From the cell containing the given text, extract its center point as [x, y] coordinate. 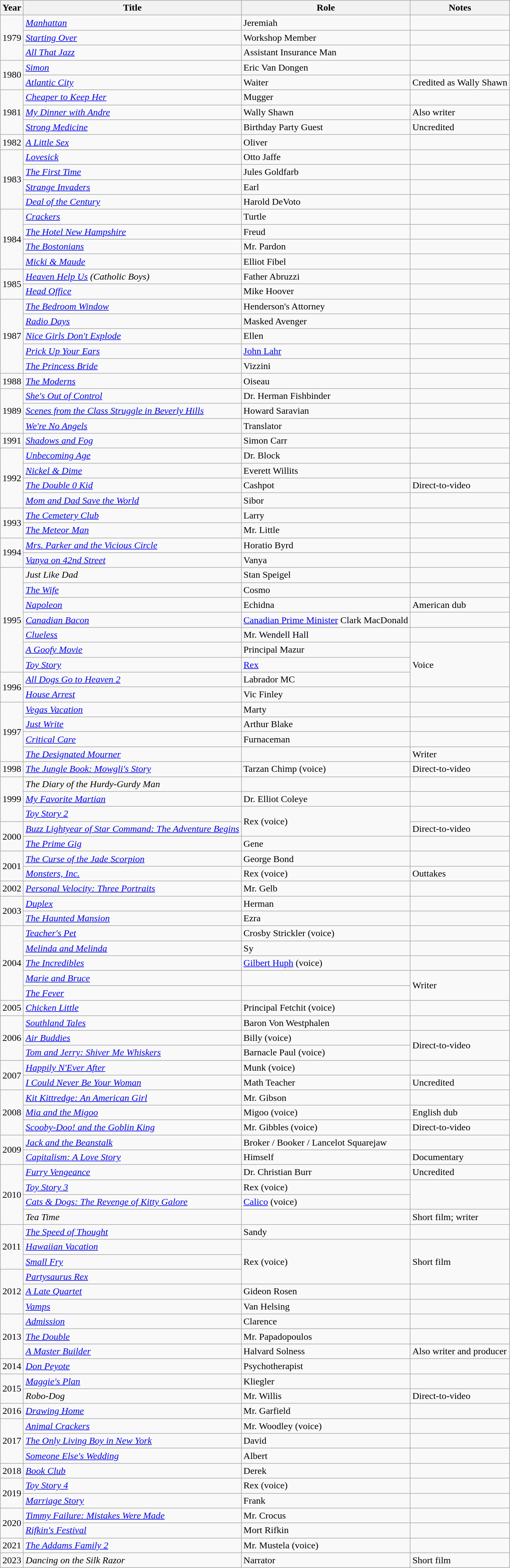
Critical Care [132, 739]
Cheaper to Keep Her [132, 97]
Sandy [326, 1232]
Marie and Bruce [132, 978]
The Meteor Man [132, 530]
Dr. Elliot Coleye [326, 799]
2008 [12, 1112]
Arthur Blake [326, 724]
Micki & Maude [132, 262]
Timmy Failure: Mistakes Were Made [132, 1515]
1981 [12, 112]
The Double 0 Kid [132, 486]
George Bond [326, 859]
Atlantic City [132, 82]
John Lahr [326, 351]
Principal Mazur [326, 649]
1998 [12, 769]
Mike Hoover [326, 291]
Turtle [326, 217]
Rex [326, 665]
Gilbert Huph (voice) [326, 963]
1985 [12, 284]
Clarence [326, 1321]
We're No Angels [132, 426]
Mr. Pardon [326, 247]
Book Club [132, 1471]
Animal Crackers [132, 1426]
Crackers [132, 217]
Toy Story [132, 665]
2007 [12, 1075]
2004 [12, 963]
Hawaiian Vacation [132, 1247]
Albert [326, 1456]
Scenes from the Class Struggle in Beverly Hills [132, 411]
The Jungle Book: Mowgli's Story [132, 769]
Head Office [132, 291]
Oliver [326, 142]
Dr. Herman Fishbinder [326, 396]
Gene [326, 844]
A Master Builder [132, 1351]
2009 [12, 1150]
Furry Vengeance [132, 1172]
Mr. Papadopoulos [326, 1336]
Tom and Jerry: Shiver Me Whiskers [132, 1053]
Clueless [132, 635]
Also writer [459, 112]
Jack and the Beanstalk [132, 1142]
Dr. Christian Burr [326, 1172]
Dr. Block [326, 456]
Also writer and producer [459, 1351]
Henderson's Attorney [326, 306]
1995 [12, 620]
Baron Von Westphalen [326, 1023]
Just Write [132, 724]
Himself [326, 1157]
Scooby-Doo! and the Goblin King [132, 1127]
2001 [12, 866]
The Wife [132, 590]
The Cemetery Club [132, 515]
Documentary [459, 1157]
Voice [459, 664]
Mr. Gibson [326, 1097]
Kit Kittredge: An American Girl [132, 1097]
Chicken Little [132, 1008]
All Dogs Go to Heaven 2 [132, 680]
2012 [12, 1292]
Harold DeVoto [326, 202]
2017 [12, 1441]
Birthday Party Guest [326, 127]
Credited as Wally Shawn [459, 82]
Gideon Rosen [326, 1292]
1979 [12, 38]
Heaven Help Us (Catholic Boys) [132, 276]
2023 [12, 1560]
Role [326, 8]
Mr. Little [326, 530]
Vizzini [326, 366]
Title [132, 8]
Earl [326, 187]
The Addams Family 2 [132, 1545]
Oiseau [326, 381]
Mr. Gelb [326, 888]
The Haunted Mansion [132, 919]
Happily N'Ever After [132, 1068]
Marty [326, 709]
Everett Willits [326, 471]
Admission [132, 1321]
Lovesick [132, 157]
Strange Invaders [132, 187]
Jules Goldfarb [326, 172]
Vegas Vacation [132, 709]
1992 [12, 478]
Freud [326, 232]
Napoleon [132, 605]
Assistant Insurance Man [326, 53]
She's Out of Control [132, 396]
A Little Sex [132, 142]
Notes [459, 8]
1993 [12, 523]
Toy Story 4 [132, 1486]
2005 [12, 1008]
Eric Van Dongen [326, 67]
1999 [12, 799]
The Incredibles [132, 963]
Vanya [326, 560]
The Moderns [132, 381]
Waiter [326, 82]
Robo-Dog [132, 1396]
My Favorite Martian [132, 799]
Deal of the Century [132, 202]
Small Fry [132, 1262]
Southland Tales [132, 1023]
The Fever [132, 993]
Simon [132, 67]
Howard Saravian [326, 411]
American dub [459, 605]
Canadian Prime Minister Clark MacDonald [326, 620]
My Dinner with Andre [132, 112]
2006 [12, 1038]
Drawing Home [132, 1411]
Someone Else's Wedding [132, 1456]
Translator [326, 426]
Vic Finley [326, 695]
2010 [12, 1195]
Mom and Dad Save the World [132, 500]
Labrador MC [326, 680]
Migoo (voice) [326, 1112]
Larry [326, 515]
Canadian Bacon [132, 620]
David [326, 1441]
Halvard Solness [326, 1351]
The Hotel New Hampshire [132, 232]
Mr. Wendell Hall [326, 635]
Vamps [132, 1306]
2020 [12, 1523]
1980 [12, 75]
Toy Story 2 [132, 814]
Ezra [326, 919]
Monsters, Inc. [132, 873]
2014 [12, 1366]
Strong Medicine [132, 127]
2016 [12, 1411]
Psychotherapist [326, 1366]
The Only Living Boy in New York [132, 1441]
1994 [12, 553]
Jeremiah [326, 23]
The Bedroom Window [132, 306]
Van Helsing [326, 1306]
Prick Up Your Ears [132, 351]
English dub [459, 1112]
Kliegler [326, 1381]
Billy (voice) [326, 1038]
Mr. Garfield [326, 1411]
2018 [12, 1471]
Partysaurus Rex [132, 1277]
2000 [12, 836]
Outtakes [459, 873]
1984 [12, 239]
1983 [12, 179]
1997 [12, 732]
Starting Over [132, 38]
Don Peyote [132, 1366]
Maggie's Plan [132, 1381]
A Late Quartet [132, 1292]
Dancing on the Silk Razor [132, 1560]
Nickel & Dime [132, 471]
Duplex [132, 903]
All That Jazz [132, 53]
Mr. Crocus [326, 1515]
Nice Girls Don't Explode [132, 336]
Echidna [326, 605]
Mr. Gibbles (voice) [326, 1127]
Furnaceman [326, 739]
The First Time [132, 172]
1991 [12, 441]
Mrs. Parker and the Vicious Circle [132, 545]
Father Abruzzi [326, 276]
Sibor [326, 500]
Tarzan Chimp (voice) [326, 769]
Radio Days [132, 321]
Mugger [326, 97]
2003 [12, 911]
Mr. Woodley (voice) [326, 1426]
Cats & Dogs: The Revenge of Kitty Galore [132, 1202]
The Prime Gig [132, 844]
Broker / Booker / Lancelot Squarejaw [326, 1142]
The Bostonians [132, 247]
Masked Avenger [326, 321]
Toy Story 3 [132, 1187]
2019 [12, 1493]
Tea Time [132, 1217]
Shadows and Fog [132, 441]
Unbecoming Age [132, 456]
Melinda and Melinda [132, 948]
Horatio Byrd [326, 545]
Cashpot [326, 486]
Just Like Dad [132, 575]
1987 [12, 336]
The Speed of Thought [132, 1232]
Crosby Strickler (voice) [326, 933]
2002 [12, 888]
I Could Never Be Your Woman [132, 1082]
1988 [12, 381]
Munk (voice) [326, 1068]
The Diary of the Hurdy-Gurdy Man [132, 784]
1989 [12, 411]
Calico (voice) [326, 1202]
Simon Carr [326, 441]
Short film; writer [459, 1217]
2021 [12, 1545]
Sy [326, 948]
Frank [326, 1501]
A Goofy Movie [132, 649]
The Designated Mourner [132, 754]
1982 [12, 142]
Narrator [326, 1560]
Derek [326, 1471]
Manhattan [132, 23]
Mort Rifkin [326, 1530]
Air Buddies [132, 1038]
Marriage Story [132, 1501]
Teacher's Pet [132, 933]
Barnacle Paul (voice) [326, 1053]
Wally Shawn [326, 112]
1996 [12, 687]
Stan Speigel [326, 575]
Mr. Mustela (voice) [326, 1545]
Mr. Willis [326, 1396]
Principal Fetchit (voice) [326, 1008]
Otto Jaffe [326, 157]
The Princess Bride [132, 366]
Mia and the Migoo [132, 1112]
Personal Velocity: Three Portraits [132, 888]
Workshop Member [326, 38]
2015 [12, 1388]
Vanya on 42nd Street [132, 560]
Math Teacher [326, 1082]
Herman [326, 903]
Capitalism: A Love Story [132, 1157]
Buzz Lightyear of Star Command: The Adventure Begins [132, 829]
Ellen [326, 336]
Elliot Fibel [326, 262]
Year [12, 8]
Rifkin's Festival [132, 1530]
The Double [132, 1336]
2013 [12, 1336]
2011 [12, 1247]
Cosmo [326, 590]
The Curse of the Jade Scorpion [132, 859]
House Arrest [132, 695]
